Output the (X, Y) coordinate of the center of the cell containing the given text.  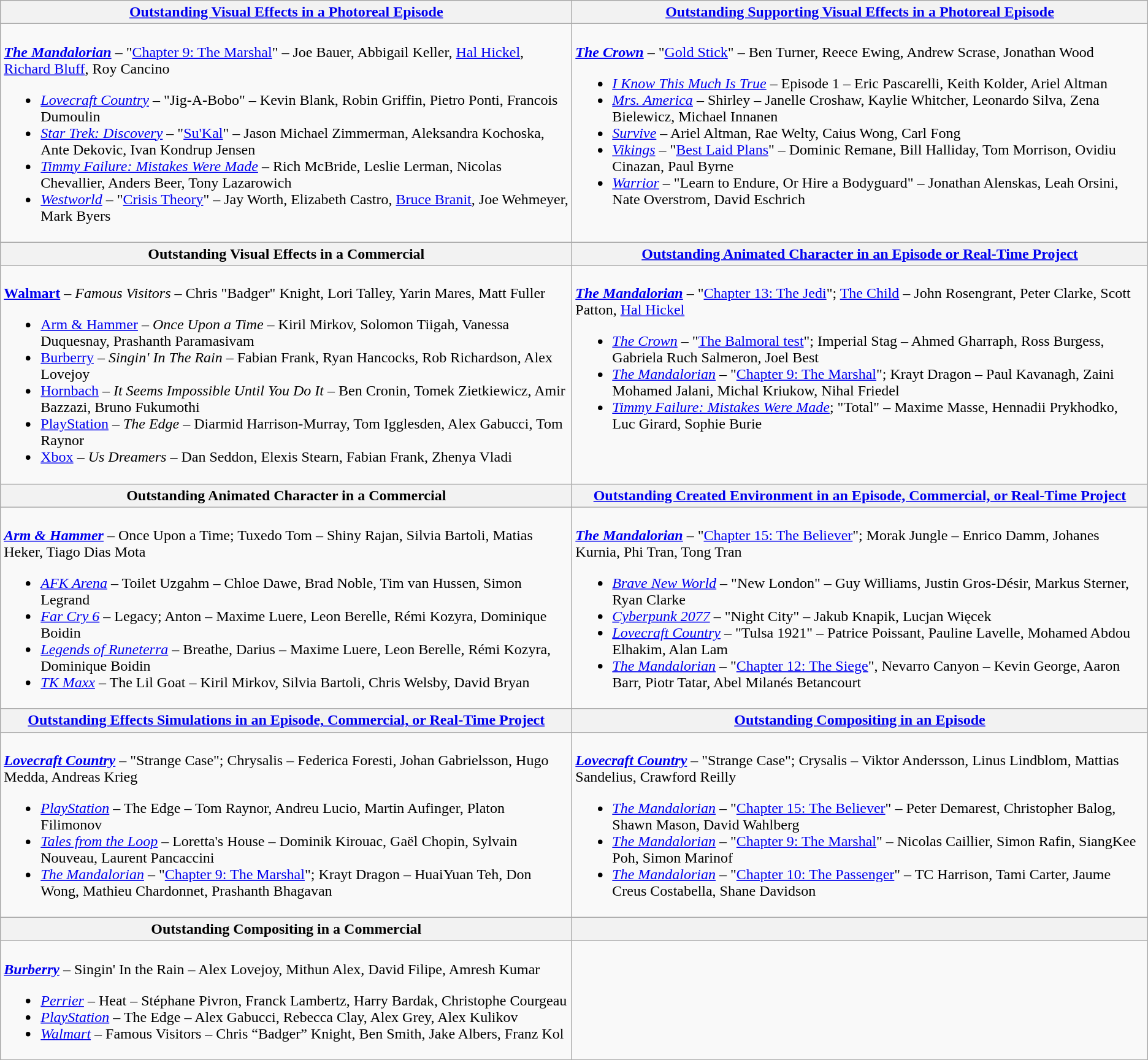
Outstanding Compositing in an Episode (860, 720)
Outstanding Created Environment in an Episode, Commercial, or Real-Time Project (860, 495)
Outstanding Supporting Visual Effects in a Photoreal Episode (860, 12)
Outstanding Visual Effects in a Commercial (286, 254)
Outstanding Animated Character in a Commercial (286, 495)
Outstanding Effects Simulations in an Episode, Commercial, or Real-Time Project (286, 720)
Outstanding Compositing in a Commercial (286, 929)
Outstanding Visual Effects in a Photoreal Episode (286, 12)
Outstanding Animated Character in an Episode or Real-Time Project (860, 254)
